Return (x, y) of the center of cell containing provided text 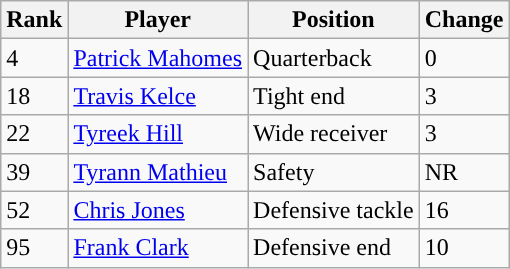
0 (464, 58)
Safety (334, 172)
Tyreek Hill (158, 134)
Tight end (334, 96)
Position (334, 20)
52 (34, 210)
Player (158, 20)
Defensive end (334, 248)
22 (34, 134)
95 (34, 248)
Frank Clark (158, 248)
Travis Kelce (158, 96)
Chris Jones (158, 210)
16 (464, 210)
Rank (34, 20)
4 (34, 58)
NR (464, 172)
Patrick Mahomes (158, 58)
39 (34, 172)
Tyrann Mathieu (158, 172)
Quarterback (334, 58)
Defensive tackle (334, 210)
18 (34, 96)
10 (464, 248)
Change (464, 20)
Wide receiver (334, 134)
